Provide the [x, y] coordinate of the cell's center where the given text is located.  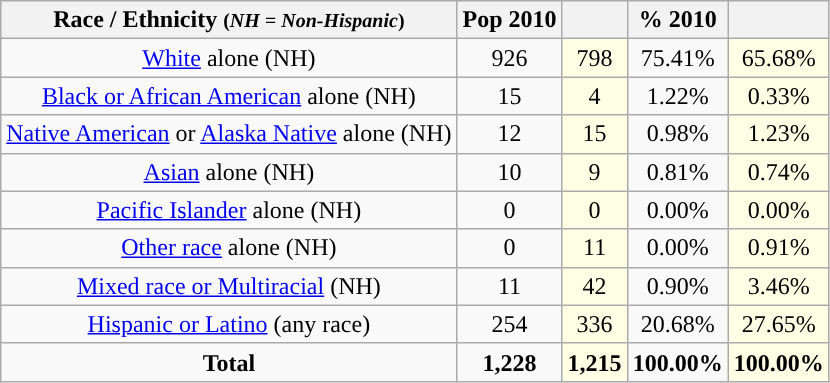
Mixed race or Multiracial (NH) [229, 286]
1.23% [778, 134]
Pacific Islander alone (NH) [229, 210]
0.74% [778, 172]
Total [229, 362]
Hispanic or Latino (any race) [229, 324]
926 [510, 58]
% 2010 [678, 20]
65.68% [778, 58]
1,228 [510, 362]
42 [594, 286]
White alone (NH) [229, 58]
0.90% [678, 286]
3.46% [778, 286]
75.41% [678, 58]
1.22% [678, 96]
336 [594, 324]
Native American or Alaska Native alone (NH) [229, 134]
798 [594, 58]
12 [510, 134]
0.98% [678, 134]
0.33% [778, 96]
4 [594, 96]
10 [510, 172]
1,215 [594, 362]
Asian alone (NH) [229, 172]
254 [510, 324]
0.81% [678, 172]
27.65% [778, 324]
0.91% [778, 248]
20.68% [678, 324]
Other race alone (NH) [229, 248]
Race / Ethnicity (NH = Non-Hispanic) [229, 20]
Pop 2010 [510, 20]
Black or African American alone (NH) [229, 96]
9 [594, 172]
